From the cell containing the given text, extract its center point as (X, Y) coordinate. 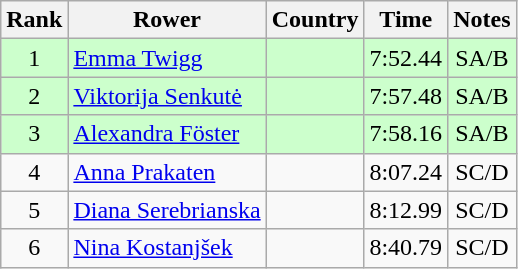
3 (34, 134)
Notes (482, 20)
Time (406, 20)
2 (34, 96)
8:40.79 (406, 248)
1 (34, 58)
8:07.24 (406, 172)
7:58.16 (406, 134)
8:12.99 (406, 210)
Rower (167, 20)
5 (34, 210)
Emma Twigg (167, 58)
Country (315, 20)
6 (34, 248)
Rank (34, 20)
Viktorija Senkutė (167, 96)
7:57.48 (406, 96)
Alexandra Föster (167, 134)
Diana Serebrianska (167, 210)
Nina Kostanjšek (167, 248)
7:52.44 (406, 58)
Anna Prakaten (167, 172)
4 (34, 172)
